Return the (x, y) coordinate for the center point of the cell that contains the specified text.  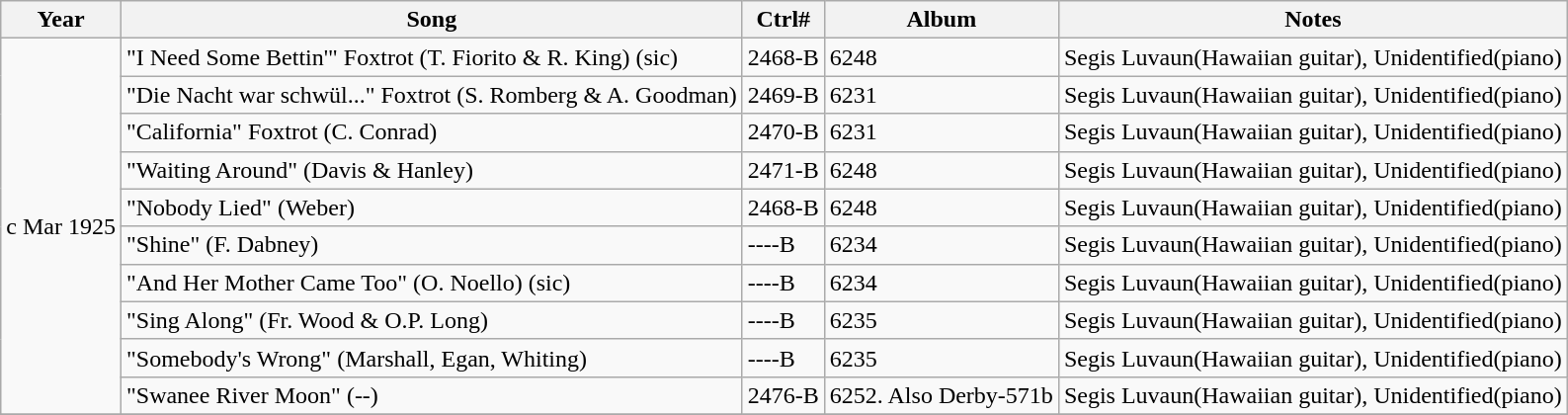
Ctrl# (783, 20)
"California" Foxtrot (C. Conrad) (431, 132)
Song (431, 20)
2471-B (783, 170)
Year (61, 20)
"Sing Along" (Fr. Wood & O.P. Long) (431, 320)
2476-B (783, 395)
2469-B (783, 95)
Album (941, 20)
"Somebody's Wrong" (Marshall, Egan, Whiting) (431, 358)
"Swanee River Moon" (--) (431, 395)
"Waiting Around" (Davis & Hanley) (431, 170)
"Shine" (F. Dabney) (431, 245)
"And Her Mother Came Too" (O. Noello) (sic) (431, 283)
c Mar 1925 (61, 227)
6252. Also Derby-571b (941, 395)
2470-B (783, 132)
"Die Nacht war schwül..." Foxtrot (S. Romberg & A. Goodman) (431, 95)
"I Need Some Bettin'" Foxtrot (T. Fiorito & R. King) (sic) (431, 57)
"Nobody Lied" (Weber) (431, 207)
Notes (1312, 20)
